Extract the (X, Y) coordinate from the center of the cell holding the provided text.  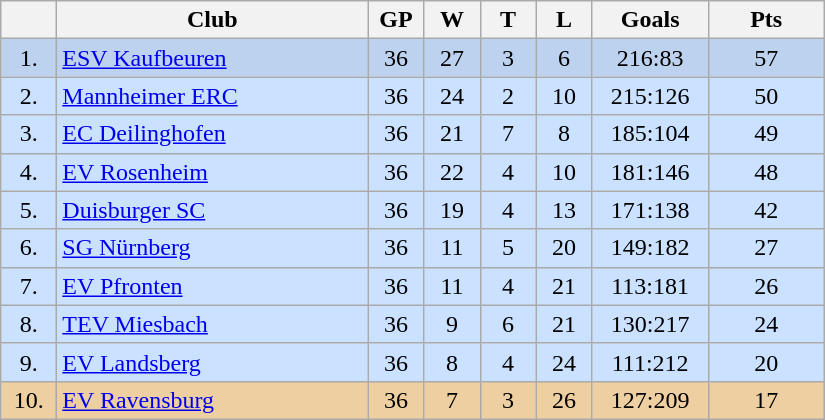
2. (29, 96)
4. (29, 172)
5. (29, 210)
EV Pfronten (212, 286)
19 (452, 210)
Duisburger SC (212, 210)
48 (766, 172)
113:181 (650, 286)
W (452, 20)
EC Deilinghofen (212, 134)
Mannheimer ERC (212, 96)
216:83 (650, 58)
22 (452, 172)
130:217 (650, 324)
ESV Kaufbeuren (212, 58)
13 (564, 210)
10. (29, 400)
185:104 (650, 134)
111:212 (650, 362)
9. (29, 362)
127:209 (650, 400)
215:126 (650, 96)
2 (508, 96)
6. (29, 248)
Club (212, 20)
T (508, 20)
EV Landsberg (212, 362)
7. (29, 286)
1. (29, 58)
8. (29, 324)
57 (766, 58)
17 (766, 400)
Pts (766, 20)
50 (766, 96)
49 (766, 134)
EV Rosenheim (212, 172)
171:138 (650, 210)
TEV Miesbach (212, 324)
L (564, 20)
SG Nürnberg (212, 248)
3. (29, 134)
9 (452, 324)
GP (396, 20)
EV Ravensburg (212, 400)
Goals (650, 20)
149:182 (650, 248)
42 (766, 210)
181:146 (650, 172)
5 (508, 248)
